Find where the given text appears and provide that cell's center as [x, y] coordinate. 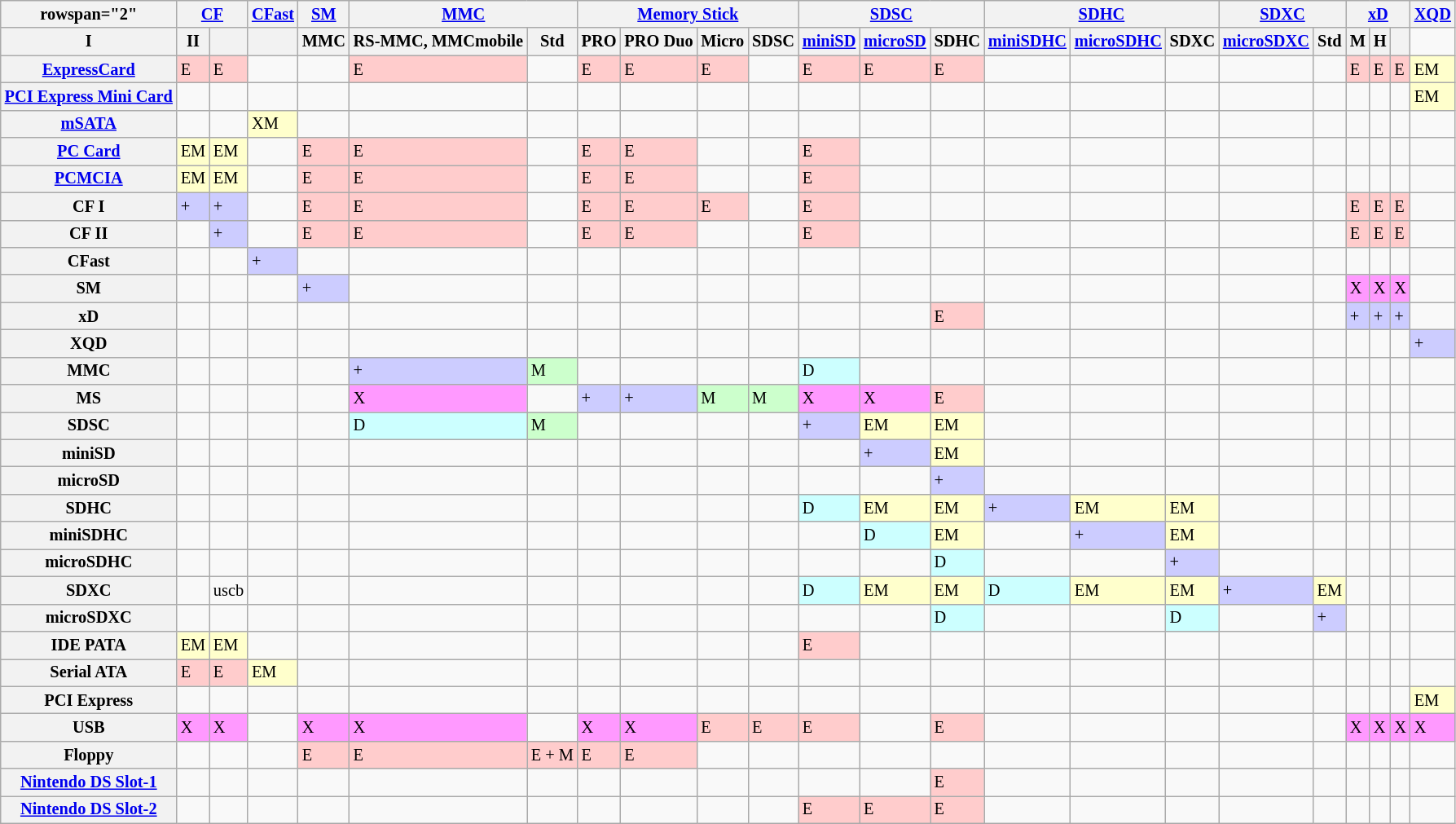
RS-MMC, MMCmobile [438, 42]
PRO Duo [658, 42]
Nintendo DS Slot-1 [89, 782]
XM [273, 124]
Memory Stick [688, 14]
ExpressCard [89, 69]
CF I [89, 206]
PC Card [89, 152]
I [89, 42]
II [193, 42]
MS [89, 399]
PCI Express [89, 700]
Floppy [89, 755]
PRO [600, 42]
H [1380, 42]
IDE PATA [89, 645]
PCI Express Mini Card [89, 96]
CF [212, 14]
Nintendo DS Slot-2 [89, 809]
mSATA [89, 124]
USB [89, 727]
Micro [724, 42]
rowspan="2" [89, 14]
E + M [552, 755]
CF II [89, 234]
uscb [228, 590]
Serial ATA [89, 672]
PCMCIA [89, 178]
